Return the (x, y) coordinate for the center point of the cell that contains the specified text.  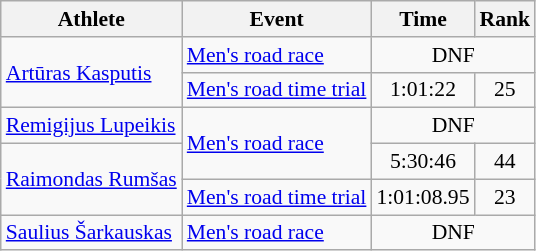
Artūras Kasputis (92, 72)
Rank (506, 19)
Raimondas Rumšas (92, 180)
Saulius Šarkauskas (92, 233)
Athlete (92, 19)
5:30:46 (422, 162)
1:01:08.95 (422, 197)
44 (506, 162)
Event (277, 19)
25 (506, 90)
Time (422, 19)
23 (506, 197)
1:01:22 (422, 90)
Remigijus Lupeikis (92, 126)
